Detect which cell encompasses the target text, then output its [x, y] center coordinate. 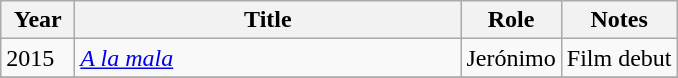
Notes [619, 20]
Year [38, 20]
A la mala [268, 58]
Film debut [619, 58]
Jerónimo [511, 58]
2015 [38, 58]
Role [511, 20]
Title [268, 20]
